Search for the cell housing the specified text and yield its (x, y) center coordinate. 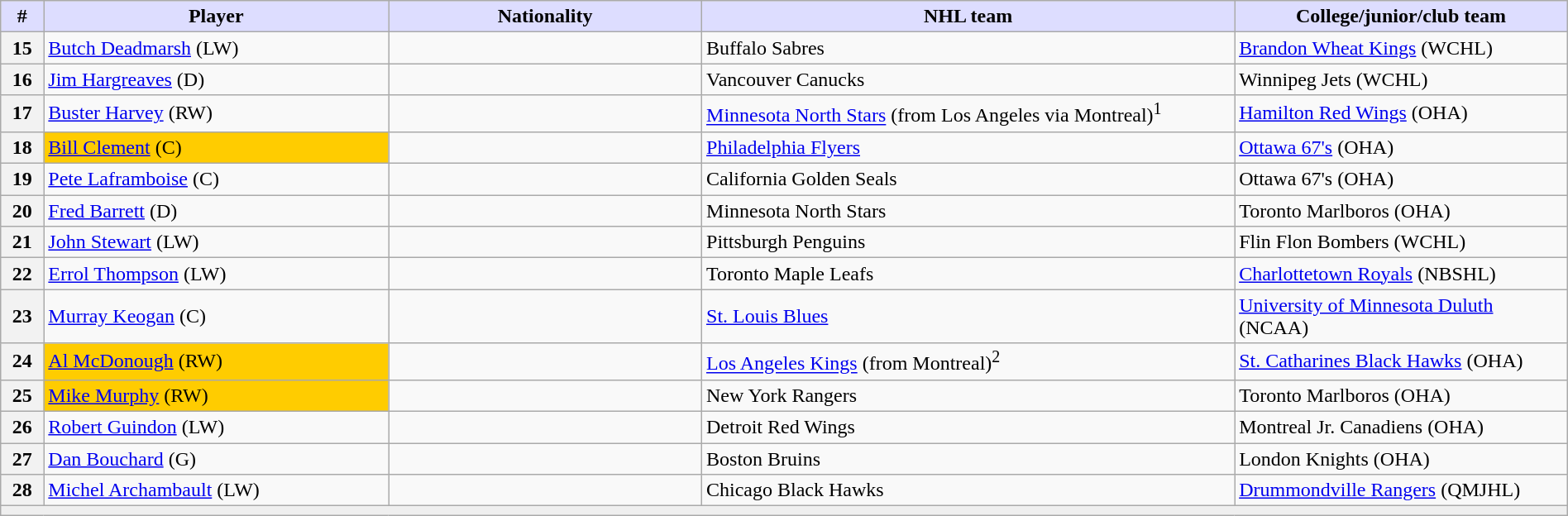
Winnipeg Jets (WCHL) (1401, 79)
Buffalo Sabres (968, 48)
Charlottetown Royals (NBSHL) (1401, 274)
Pete Laframboise (C) (217, 179)
John Stewart (LW) (217, 242)
18 (22, 147)
St. Catharines Black Hawks (OHA) (1401, 362)
Nationality (546, 17)
New York Rangers (968, 395)
24 (22, 362)
Murray Keogan (C) (217, 316)
NHL team (968, 17)
17 (22, 114)
Detroit Red Wings (968, 427)
University of Minnesota Duluth (NCAA) (1401, 316)
22 (22, 274)
23 (22, 316)
Boston Bruins (968, 459)
27 (22, 459)
Player (217, 17)
21 (22, 242)
Michel Archambault (LW) (217, 490)
Jim Hargreaves (D) (217, 79)
Buster Harvey (RW) (217, 114)
Chicago Black Hawks (968, 490)
Toronto Maple Leafs (968, 274)
Pittsburgh Penguins (968, 242)
Flin Flon Bombers (WCHL) (1401, 242)
Montreal Jr. Canadiens (OHA) (1401, 427)
Minnesota North Stars (968, 211)
26 (22, 427)
Minnesota North Stars (from Los Angeles via Montreal)1 (968, 114)
Philadelphia Flyers (968, 147)
Errol Thompson (LW) (217, 274)
28 (22, 490)
20 (22, 211)
Mike Murphy (RW) (217, 395)
Hamilton Red Wings (OHA) (1401, 114)
Al McDonough (RW) (217, 362)
15 (22, 48)
Los Angeles Kings (from Montreal)2 (968, 362)
Dan Bouchard (G) (217, 459)
Robert Guindon (LW) (217, 427)
College/junior/club team (1401, 17)
Butch Deadmarsh (LW) (217, 48)
# (22, 17)
London Knights (OHA) (1401, 459)
Brandon Wheat Kings (WCHL) (1401, 48)
Bill Clement (C) (217, 147)
Fred Barrett (D) (217, 211)
California Golden Seals (968, 179)
19 (22, 179)
Vancouver Canucks (968, 79)
25 (22, 395)
Drummondville Rangers (QMJHL) (1401, 490)
16 (22, 79)
St. Louis Blues (968, 316)
